Scan for the cell matching the given text and deliver its (x, y) coordinate at center. 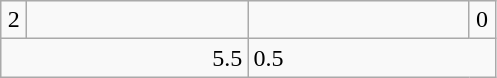
0 (482, 20)
5.5 (124, 58)
2 (14, 20)
0.5 (372, 58)
